Return [X, Y] of the center of cell containing provided text 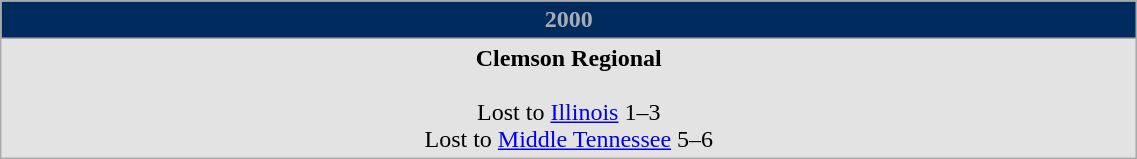
2000 [569, 20]
Clemson RegionalLost to Illinois 1–3Lost to Middle Tennessee 5–6 [569, 98]
